Identify which cell holds the provided text, then report its (x, y) central coordinate. 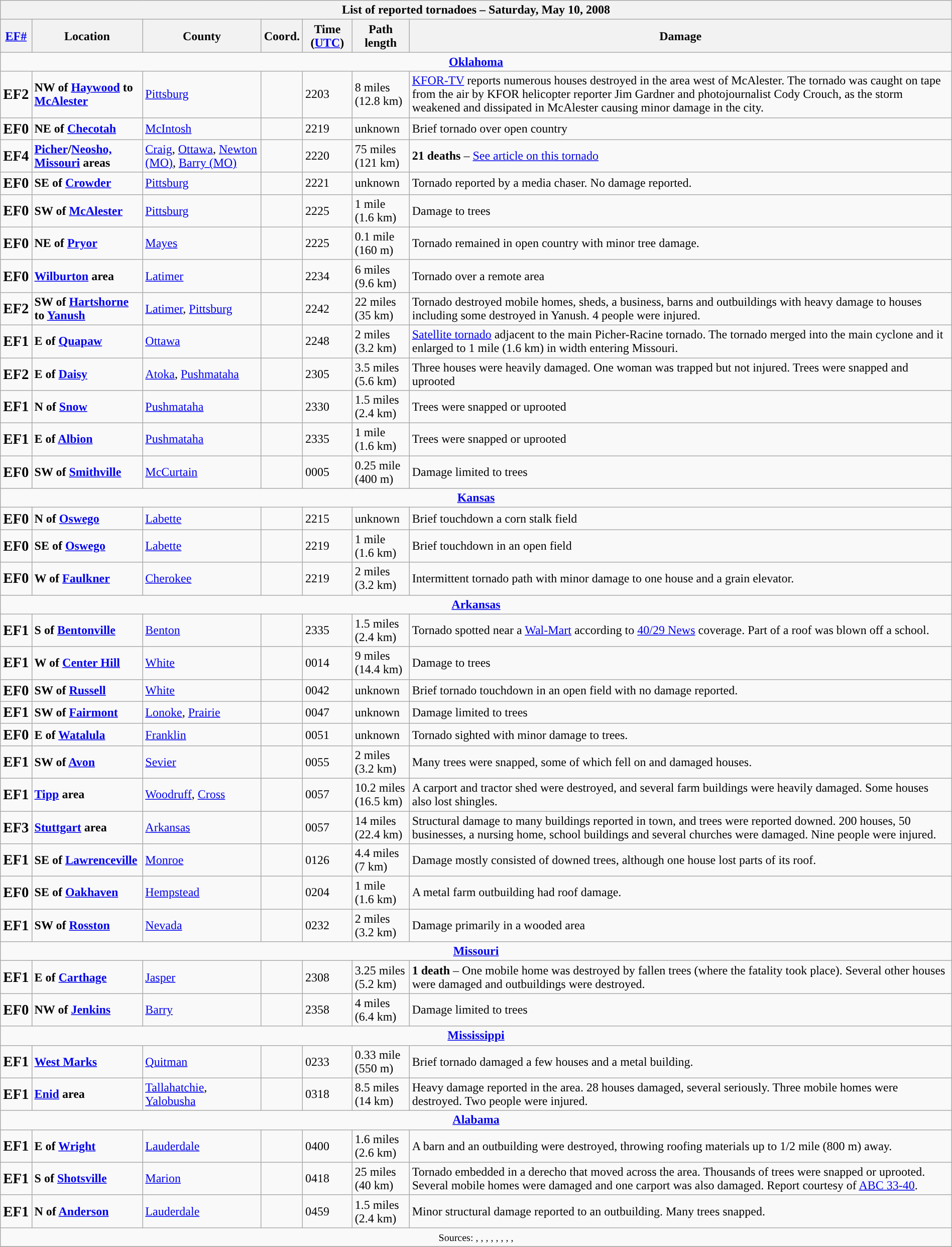
8.5 miles(14 km) (381, 1094)
Tornado spotted near a Wal-Mart according to 40/29 News coverage. Part of a roof was blown off a school. (680, 631)
Wilburton area (87, 276)
E of Carthage (87, 977)
0233 (327, 1061)
McIntosh (202, 129)
Marion (202, 1179)
Quitman (202, 1061)
Barry (202, 1010)
Franklin (202, 734)
SE of Oakhaven (87, 893)
Woodruff, Cross (202, 794)
Damage primarily in a wooded area (680, 926)
Enid area (87, 1094)
N of Oswego (87, 519)
Atoka, Pushmataha (202, 373)
0.1 mile(160 m) (381, 243)
Time (UTC) (327, 36)
E of Daisy (87, 373)
2242 (327, 308)
0014 (327, 663)
0400 (327, 1146)
S of Shotsville (87, 1179)
A metal farm outbuilding had roof damage. (680, 893)
Hempstead (202, 893)
Latimer, Pittsburg (202, 308)
2305 (327, 373)
0047 (327, 712)
EF# (16, 36)
Brief tornado damaged a few houses and a metal building. (680, 1061)
0055 (327, 762)
0318 (327, 1094)
Mississippi (476, 1036)
Nevada (202, 926)
0418 (327, 1179)
List of reported tornadoes – Saturday, May 10, 2008 (476, 10)
Damage (680, 36)
10.2 miles(16.5 km) (381, 794)
Coord. (282, 36)
NW of Jenkins (87, 1010)
3.5 miles(5.6 km) (381, 373)
Tipp area (87, 794)
0232 (327, 926)
Many trees were snapped, some of which fell on and damaged houses. (680, 762)
0042 (327, 690)
West Marks (87, 1061)
9 miles (14.4 km) (381, 663)
Three houses were heavily damaged. One woman was trapped but not injured. Trees were snapped and uprooted (680, 373)
4 miles (6.4 km) (381, 1010)
4.4 miles(7 km) (381, 860)
2358 (327, 1010)
0204 (327, 893)
1.6 miles(2.6 km) (381, 1146)
Monroe (202, 860)
Cherokee (202, 578)
0459 (327, 1211)
Tornado remained in open country with minor tree damage. (680, 243)
Jasper (202, 977)
25 miles (40 km) (381, 1179)
6 miles (9.6 km) (381, 276)
0.25 mile(400 m) (381, 472)
Ottawa (202, 341)
E of Albion (87, 440)
SE of Crowder (87, 183)
Picher/Neosho, Missouri areas (87, 156)
NE of Checotah (87, 129)
Latimer (202, 276)
NE of Pryor (87, 243)
2215 (327, 519)
Lonoke, Prairie (202, 712)
A carport and tractor shed were destroyed, and several farm buildings were heavily damaged. Some houses also lost shingles. (680, 794)
SW of Smithville (87, 472)
E of Quapaw (87, 341)
SE of Lawrenceville (87, 860)
SW of Fairmont (87, 712)
SW of Hartshorne to Yanush (87, 308)
Kansas (476, 498)
Tornado over a remote area (680, 276)
Brief touchdown a corn stalk field (680, 519)
0005 (327, 472)
2308 (327, 977)
8 miles (12.8 km) (381, 94)
McCurtain (202, 472)
N of Anderson (87, 1211)
Minor structural damage reported to an outbuilding. Many trees snapped. (680, 1211)
NW of Haywood to McAlester (87, 94)
W of Faulkner (87, 578)
W of Center Hill (87, 663)
2220 (327, 156)
Location (87, 36)
Alabama (476, 1120)
Tornado sighted with minor damage to trees. (680, 734)
Craig, Ottawa, Newton (MO), Barry (MO) (202, 156)
SW of Avon (87, 762)
2234 (327, 276)
0051 (327, 734)
2203 (327, 94)
Stuttgart area (87, 827)
Missouri (476, 951)
Tornado reported by a media chaser. No damage reported. (680, 183)
EF4 (16, 156)
2248 (327, 341)
Brief touchdown in an open field (680, 546)
21 deaths – See article on this tornado (680, 156)
Intermittent tornado path with minor damage to one house and a grain elevator. (680, 578)
EF3 (16, 827)
Oklahoma (476, 62)
2330 (327, 407)
SW of Rosston (87, 926)
E of Wright (87, 1146)
SW of Russell (87, 690)
County (202, 36)
Damage mostly consisted of downed trees, although one house lost parts of its roof. (680, 860)
3.25 miles(5.2 km) (381, 977)
22 miles(35 km) (381, 308)
A barn and an outbuilding were destroyed, throwing roofing materials up to 1/2 mile (800 m) away. (680, 1146)
N of Snow (87, 407)
Brief tornado over open country (680, 129)
SE of Oswego (87, 546)
Brief tornado touchdown in an open field with no damage reported. (680, 690)
Benton (202, 631)
Heavy damage reported in the area. 28 houses damaged, several seriously. Three mobile homes were destroyed. Two people were injured. (680, 1094)
Sources: , , , , , , , , (476, 1237)
0.33 mile(550 m) (381, 1061)
SW of McAlester (87, 211)
2221 (327, 183)
Tallahatchie, Yalobusha (202, 1094)
E of Watalula (87, 734)
14 miles(22.4 km) (381, 827)
0126 (327, 860)
Path length (381, 36)
S of Bentonville (87, 631)
Mayes (202, 243)
Sevier (202, 762)
75 miles(121 km) (381, 156)
